Capture the cell that displays the provided text and extract its [x, y] central coordinate. 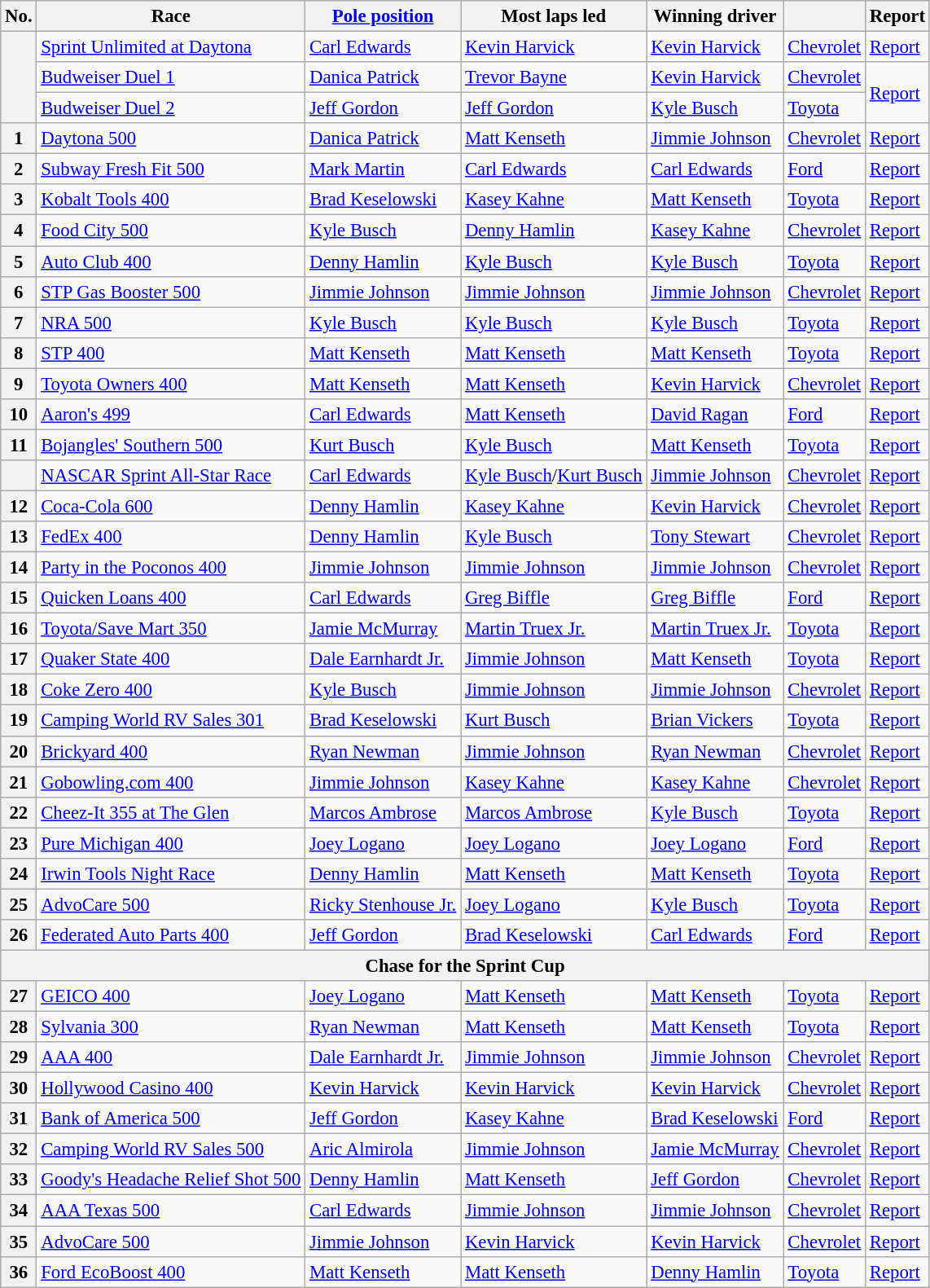
12 [19, 506]
Bank of America 500 [171, 1119]
Subway Fresh Fit 500 [171, 169]
1 [19, 138]
AAA 400 [171, 1057]
Toyota/Save Mart 350 [171, 629]
Quaker State 400 [171, 659]
Sylvania 300 [171, 1027]
GEICO 400 [171, 996]
2 [19, 169]
21 [19, 782]
30 [19, 1088]
Cheez-It 355 at The Glen [171, 812]
35 [19, 1242]
Quicken Loans 400 [171, 598]
17 [19, 659]
34 [19, 1211]
STP Gas Booster 500 [171, 292]
Winning driver [715, 16]
Irwin Tools Night Race [171, 874]
10 [19, 415]
Trevor Bayne [554, 77]
8 [19, 353]
Sprint Unlimited at Daytona [171, 47]
27 [19, 996]
33 [19, 1180]
Pure Michigan 400 [171, 843]
36 [19, 1272]
Daytona 500 [171, 138]
6 [19, 292]
Race [171, 16]
20 [19, 751]
Hollywood Casino 400 [171, 1088]
32 [19, 1150]
Budweiser Duel 2 [171, 108]
Toyota Owners 400 [171, 384]
11 [19, 445]
Budweiser Duel 1 [171, 77]
31 [19, 1119]
NASCAR Sprint All-Star Race [171, 476]
AAA Texas 500 [171, 1211]
29 [19, 1057]
5 [19, 262]
FedEx 400 [171, 537]
3 [19, 200]
Kyle Busch/Kurt Busch [554, 476]
Goody's Headache Relief Shot 500 [171, 1180]
Camping World RV Sales 500 [171, 1150]
Bojangles' Southern 500 [171, 445]
4 [19, 231]
David Ragan [715, 415]
Aric Almirola [383, 1150]
23 [19, 843]
14 [19, 568]
Tony Stewart [715, 537]
15 [19, 598]
Pole position [383, 16]
Federated Auto Parts 400 [171, 935]
Coca-Cola 600 [171, 506]
Party in the Poconos 400 [171, 568]
Ricky Stenhouse Jr. [383, 904]
18 [19, 690]
22 [19, 812]
16 [19, 629]
19 [19, 721]
Food City 500 [171, 231]
Kobalt Tools 400 [171, 200]
Most laps led [554, 16]
STP 400 [171, 353]
Auto Club 400 [171, 262]
28 [19, 1027]
7 [19, 323]
Coke Zero 400 [171, 690]
Aaron's 499 [171, 415]
13 [19, 537]
Ford EcoBoost 400 [171, 1272]
25 [19, 904]
No. [19, 16]
Camping World RV Sales 301 [171, 721]
24 [19, 874]
Mark Martin [383, 169]
NRA 500 [171, 323]
Chase for the Sprint Cup [466, 965]
Brickyard 400 [171, 751]
9 [19, 384]
26 [19, 935]
Brian Vickers [715, 721]
Gobowling.com 400 [171, 782]
